Return (X, Y) of the center of cell containing provided text 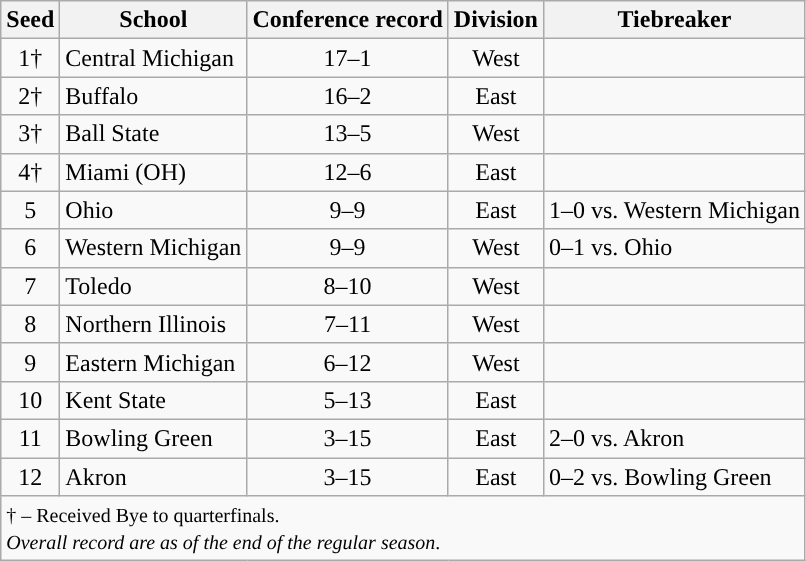
9 (30, 362)
7 (30, 286)
6–12 (348, 362)
8 (30, 324)
5 (30, 210)
School (154, 20)
Central Michigan (154, 58)
Tiebreaker (674, 20)
2–0 vs. Akron (674, 438)
0–2 vs. Bowling Green (674, 477)
Ohio (154, 210)
Kent State (154, 400)
Northern Illinois (154, 324)
Toledo (154, 286)
1† (30, 58)
1–0 vs. Western Michigan (674, 210)
Buffalo (154, 96)
Western Michigan (154, 248)
11 (30, 438)
3† (30, 134)
Akron (154, 477)
Eastern Michigan (154, 362)
Bowling Green (154, 438)
Conference record (348, 20)
0–1 vs. Ohio (674, 248)
Seed (30, 20)
17–1 (348, 58)
4† (30, 172)
Ball State (154, 134)
12 (30, 477)
7–11 (348, 324)
5–13 (348, 400)
16–2 (348, 96)
13–5 (348, 134)
6 (30, 248)
Miami (OH) (154, 172)
† – Received Bye to quarterfinals. Overall record are as of the end of the regular season. (404, 528)
10 (30, 400)
Division (496, 20)
2† (30, 96)
12–6 (348, 172)
8–10 (348, 286)
